For the text-containing cell, return its midpoint in (x, y) coordinate format. 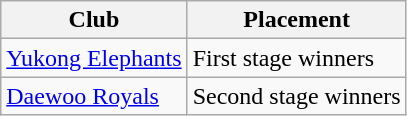
Second stage winners (296, 96)
First stage winners (296, 58)
Yukong Elephants (94, 58)
Daewoo Royals (94, 96)
Club (94, 20)
Placement (296, 20)
